Locate the cell with the specified text and output its [x, y] center coordinate. 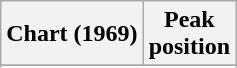
Peakposition [189, 34]
Chart (1969) [72, 34]
